Pinpoint the cell where the given text exists, returning its (x, y) midpoint coordinate. 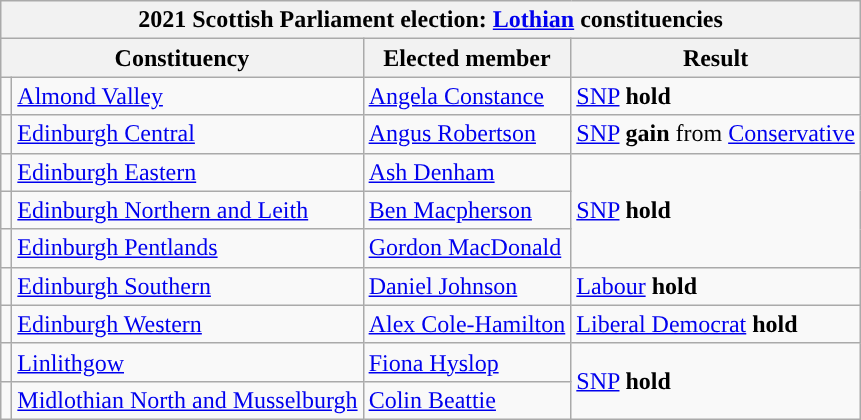
Edinburgh Southern (188, 286)
Linlithgow (188, 362)
Midlothian North and Musselburgh (188, 400)
Result (716, 58)
Ash Denham (467, 172)
Fiona Hyslop (467, 362)
Edinburgh Northern and Leith (188, 210)
Angela Constance (467, 96)
Edinburgh Central (188, 134)
Angus Robertson (467, 134)
Colin Beattie (467, 400)
Daniel Johnson (467, 286)
Gordon MacDonald (467, 248)
Edinburgh Eastern (188, 172)
SNP gain from Conservative (716, 134)
Ben Macpherson (467, 210)
Elected member (467, 58)
Labour hold (716, 286)
Edinburgh Pentlands (188, 248)
Alex Cole-Hamilton (467, 324)
2021 Scottish Parliament election: Lothian constituencies (431, 20)
Edinburgh Western (188, 324)
Constituency (182, 58)
Liberal Democrat hold (716, 324)
Almond Valley (188, 96)
